Extract the (X, Y) coordinate from the center of the cell holding the provided text.  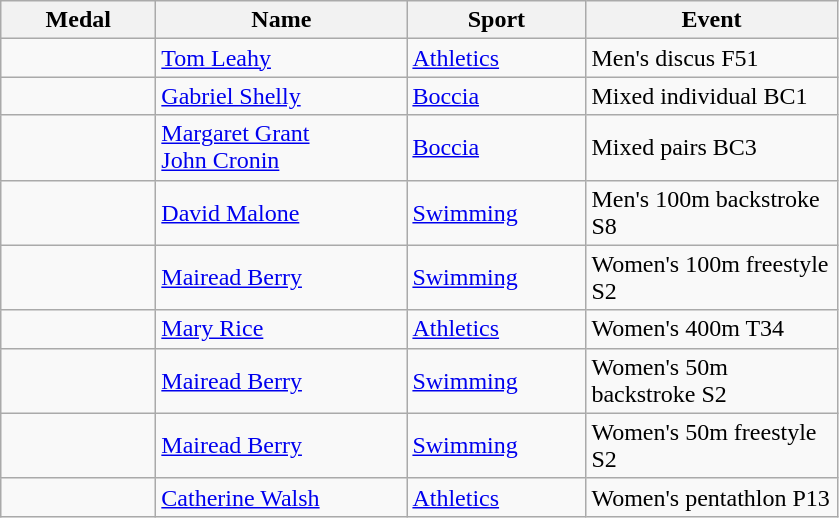
Women's 50m freestyle S2 (712, 446)
Tom Leahy (282, 58)
Women's pentathlon P13 (712, 497)
Medal (78, 20)
Women's 100m freestyle S2 (712, 278)
Women's 400m T34 (712, 329)
Mixed pairs BC3 (712, 148)
Men's 100m backstroke S8 (712, 212)
Catherine Walsh (282, 497)
David Malone (282, 212)
Event (712, 20)
Gabriel Shelly (282, 96)
Margaret Grant John Cronin (282, 148)
Mary Rice (282, 329)
Men's discus F51 (712, 58)
Women's 50m backstroke S2 (712, 380)
Name (282, 20)
Sport (496, 20)
Mixed individual BC1 (712, 96)
